Scan for the cell matching the given text and deliver its [x, y] coordinate at center. 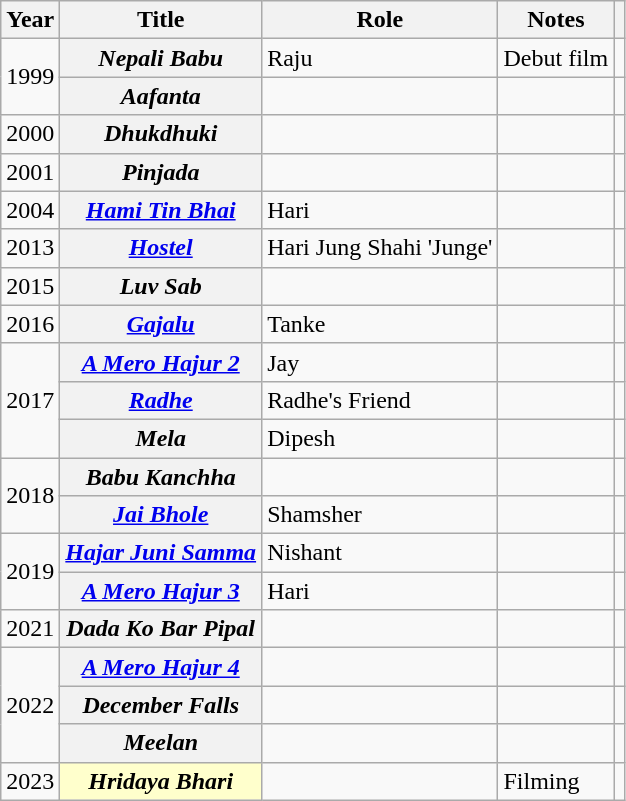
Hridaya Bhari [161, 781]
1999 [30, 77]
Dada Ko Bar Pipal [161, 629]
Nishant [380, 553]
Shamsher [380, 515]
2018 [30, 496]
Pinjada [161, 172]
Hajar Juni Samma [161, 553]
Hari Jung Shahi 'Junge' [380, 248]
2004 [30, 210]
2022 [30, 705]
Dipesh [380, 438]
Gajalu [161, 324]
Raju [380, 58]
Meelan [161, 743]
Aafanta [161, 96]
A Mero Hajur 3 [161, 591]
Jai Bhole [161, 515]
Radhe's Friend [380, 400]
Babu Kanchha [161, 477]
2021 [30, 629]
December Falls [161, 705]
Mela [161, 438]
Notes [556, 20]
2019 [30, 572]
Nepali Babu [161, 58]
A Mero Hajur 4 [161, 667]
Filming [556, 781]
2023 [30, 781]
Jay [380, 362]
Hami Tin Bhai [161, 210]
A Mero Hajur 2 [161, 362]
Role [380, 20]
2017 [30, 400]
2001 [30, 172]
Radhe [161, 400]
2013 [30, 248]
Hostel [161, 248]
Debut film [556, 58]
Tanke [380, 324]
2015 [30, 286]
Year [30, 20]
2016 [30, 324]
Dhukdhuki [161, 134]
2000 [30, 134]
Luv Sab [161, 286]
Title [161, 20]
